Provide the (X, Y) coordinate of the cell's center where the given text is located.  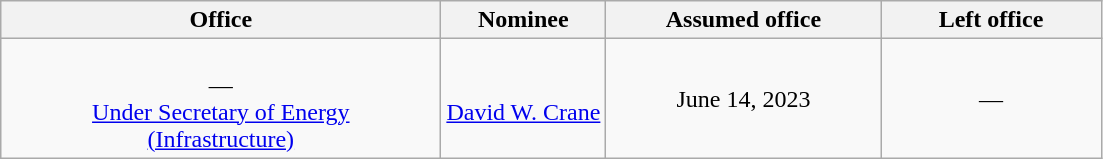
—Under Secretary of Energy(Infrastructure) (221, 98)
David W. Crane (524, 98)
Office (221, 20)
Left office (991, 20)
Assumed office (744, 20)
— (991, 98)
June 14, 2023 (744, 98)
Nominee (524, 20)
